For the text-containing cell, return its midpoint in (X, Y) coordinate format. 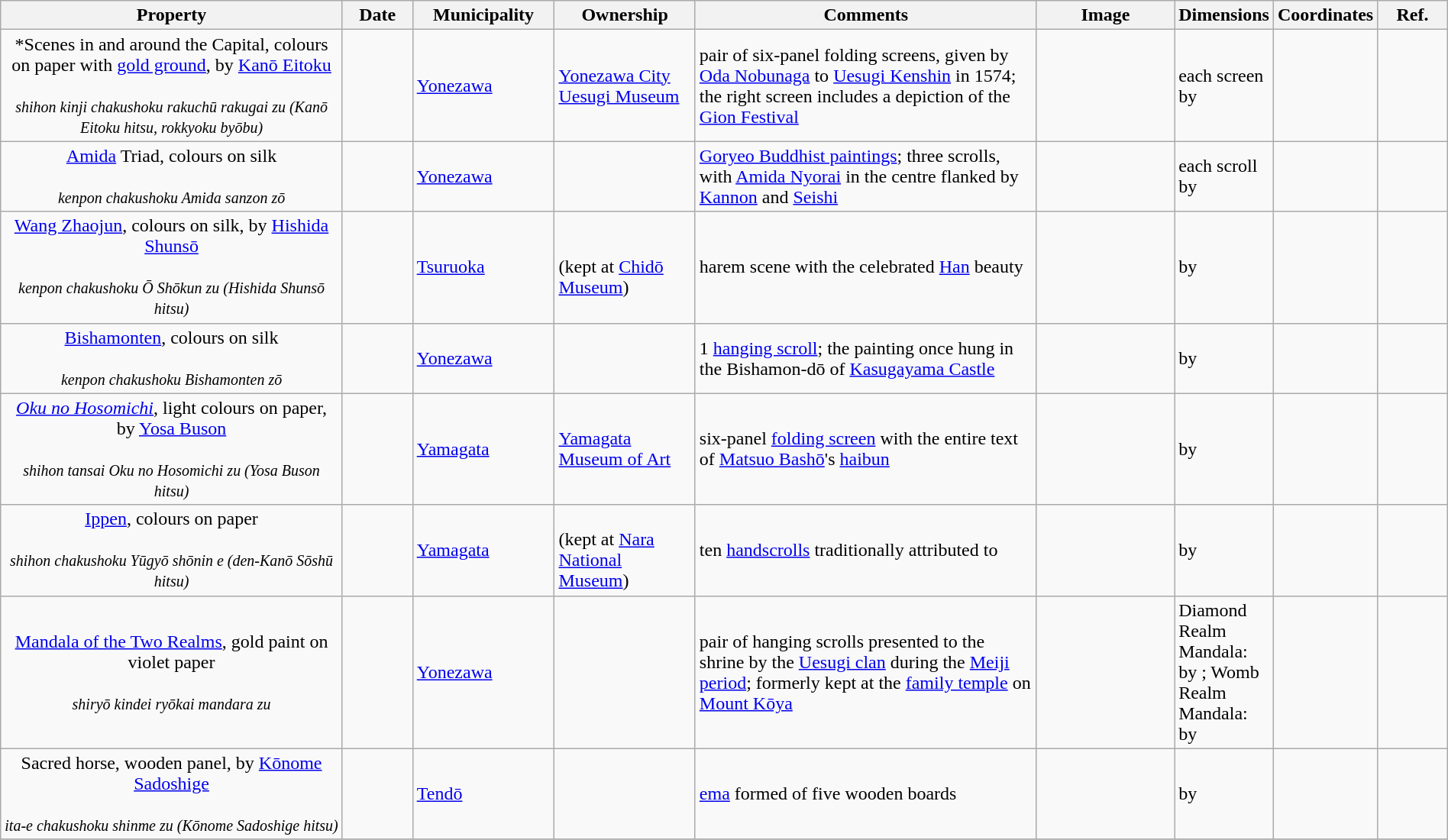
six-panel folding screen with the entire text of Matsuo Bashō's haibun (866, 449)
harem scene with the celebrated Han beauty (866, 267)
Tendō (483, 794)
Date (377, 15)
Wang Zhaojun, colours on silk, by Hishida Shunsōkenpon chakushoku Ō Shōkun zu (Hishida Shunsō hitsu) (172, 267)
Tsuruoka (483, 267)
pair of six-panel folding screens, given by Oda Nobunaga to Uesugi Kenshin in 1574; the right screen includes a depiction of the Gion Festival (866, 86)
Comments (866, 15)
Diamond Realm Mandala: by ; Womb Realm Mandala: by (1224, 672)
ten handscrolls traditionally attributed to (866, 550)
Mandala of the Two Realms, gold paint on violet papershiryō kindei ryōkai mandara zu (172, 672)
each screen by (1224, 86)
ema formed of five wooden boards (866, 794)
Oku no Hosomichi, light colours on paper, by Yosa Busonshihon tansai Oku no Hosomichi zu (Yosa Buson hitsu) (172, 449)
Dimensions (1224, 15)
1 hanging scroll; the painting once hung in the Bishamon-dō of Kasugayama Castle (866, 358)
Municipality (483, 15)
Ownership (625, 15)
Goryeo Buddhist paintings; three scrolls, with Amida Nyorai in the centre flanked by Kannon and Seishi (866, 176)
Amida Triad, colours on silkkenpon chakushoku Amida sanzon zō (172, 176)
Bishamonten, colours on silkkenpon chakushoku Bishamonten zō (172, 358)
Coordinates (1325, 15)
Ref. (1413, 15)
pair of hanging scrolls presented to the shrine by the Uesugi clan during the Meiji period; formerly kept at the family temple on Mount Kōya (866, 672)
Image (1105, 15)
Yonezawa City Uesugi Museum (625, 86)
(kept at Nara National Museum) (625, 550)
Yamagata Museum of Art (625, 449)
Sacred horse, wooden panel, by Kōnome Sadoshigeita-e chakushoku shinme zu (Kōnome Sadoshige hitsu) (172, 794)
each scroll by (1224, 176)
Property (172, 15)
(kept at Chidō Museum) (625, 267)
Ippen, colours on papershihon chakushoku Yūgyō shōnin e (den-Kanō Sōshū hitsu) (172, 550)
